Detect which cell encompasses the target text, then output its (X, Y) center coordinate. 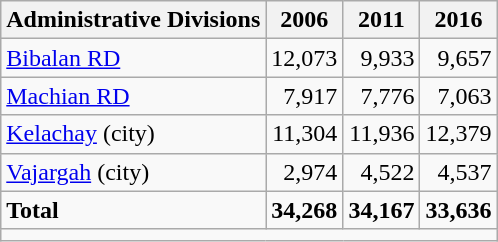
2011 (382, 20)
Kelachay (city) (134, 134)
4,537 (458, 172)
11,936 (382, 134)
2016 (458, 20)
33,636 (458, 210)
Bibalan RD (134, 58)
34,268 (304, 210)
4,522 (382, 172)
Total (134, 210)
11,304 (304, 134)
7,063 (458, 96)
7,776 (382, 96)
12,073 (304, 58)
7,917 (304, 96)
Machian RD (134, 96)
2006 (304, 20)
9,933 (382, 58)
9,657 (458, 58)
2,974 (304, 172)
12,379 (458, 134)
Vajargah (city) (134, 172)
Administrative Divisions (134, 20)
34,167 (382, 210)
